For the text-containing cell, return its midpoint in (X, Y) coordinate format. 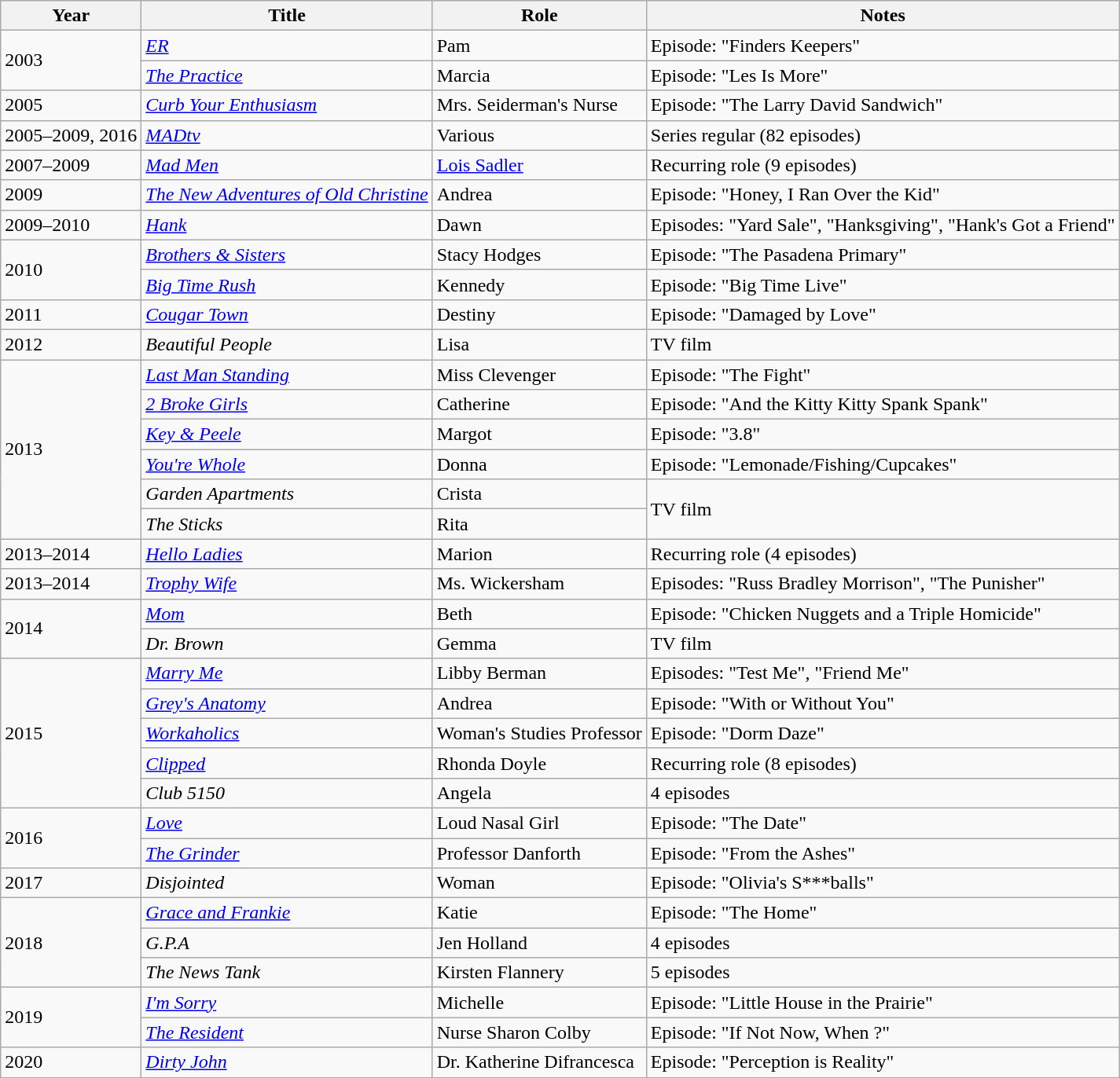
Hello Ladies (287, 554)
Dawn (539, 225)
Key & Peele (287, 434)
Episode: "If Not Now, When ?" (883, 1032)
Michelle (539, 1003)
You're Whole (287, 464)
Woman (539, 883)
The Grinder (287, 852)
Angela (539, 793)
Catherine (539, 405)
Donna (539, 464)
2014 (71, 629)
2015 (71, 733)
Various (539, 135)
2011 (71, 314)
Beautiful People (287, 344)
Recurring role (4 episodes) (883, 554)
Episode: "Damaged by Love" (883, 314)
Series regular (82 episodes) (883, 135)
Episode: "The Pasadena Primary" (883, 255)
Episodes: "Russ Bradley Morrison", "The Punisher" (883, 584)
Grey's Anatomy (287, 703)
Lisa (539, 344)
Pam (539, 46)
Miss Clevenger (539, 375)
Workaholics (287, 733)
Libby Berman (539, 673)
Rita (539, 524)
Clipped (287, 763)
Episode: "Perception is Reality" (883, 1062)
Dr. Brown (287, 643)
2005–2009, 2016 (71, 135)
Role (539, 16)
The News Tank (287, 973)
Dirty John (287, 1062)
Recurring role (9 episodes) (883, 165)
I'm Sorry (287, 1003)
2009 (71, 195)
Episode: "Big Time Live" (883, 284)
2010 (71, 269)
Ms. Wickersham (539, 584)
Love (287, 823)
Episode: "Little House in the Prairie" (883, 1003)
Rhonda Doyle (539, 763)
Club 5150 (287, 793)
Jen Holland (539, 943)
2020 (71, 1062)
The Resident (287, 1032)
Lois Sadler (539, 165)
Destiny (539, 314)
Episode: "The Larry David Sandwich" (883, 105)
Cougar Town (287, 314)
The New Adventures of Old Christine (287, 195)
2019 (71, 1017)
Trophy Wife (287, 584)
Kirsten Flannery (539, 973)
2018 (71, 943)
2012 (71, 344)
Mad Men (287, 165)
Brothers & Sisters (287, 255)
Episode: "Honey, I Ran Over the Kid" (883, 195)
Grace and Frankie (287, 913)
Year (71, 16)
Garden Apartments (287, 494)
Episode: "The Home" (883, 913)
Big Time Rush (287, 284)
2003 (71, 60)
Professor Danforth (539, 852)
The Practice (287, 75)
Episodes: "Test Me", "Friend Me" (883, 673)
Episode: "The Date" (883, 823)
Mrs. Seiderman's Nurse (539, 105)
5 episodes (883, 973)
Episode: "Dorm Daze" (883, 733)
Episode: "The Fight" (883, 375)
Curb Your Enthusiasm (287, 105)
Notes (883, 16)
Recurring role (8 episodes) (883, 763)
Beth (539, 614)
Episode: "3.8" (883, 434)
Title (287, 16)
Episodes: "Yard Sale", "Hanksgiving", "Hank's Got a Friend" (883, 225)
2 Broke Girls (287, 405)
ER (287, 46)
2005 (71, 105)
Last Man Standing (287, 375)
Loud Nasal Girl (539, 823)
2016 (71, 838)
Episode: "Olivia's S***balls" (883, 883)
Marry Me (287, 673)
2017 (71, 883)
2007–2009 (71, 165)
Gemma (539, 643)
The Sticks (287, 524)
Episode: "From the Ashes" (883, 852)
Episode: "And the Kitty Kitty Spank Spank" (883, 405)
Stacy Hodges (539, 255)
Episode: "Finders Keepers" (883, 46)
MADtv (287, 135)
Dr. Katherine Difrancesca (539, 1062)
Katie (539, 913)
Marion (539, 554)
Mom (287, 614)
Disjointed (287, 883)
Marcia (539, 75)
Kennedy (539, 284)
Margot (539, 434)
2013 (71, 449)
2009–2010 (71, 225)
Crista (539, 494)
Nurse Sharon Colby (539, 1032)
Woman's Studies Professor (539, 733)
Hank (287, 225)
Episode: "With or Without You" (883, 703)
Episode: "Lemonade/Fishing/Cupcakes" (883, 464)
G.P.A (287, 943)
Episode: "Chicken Nuggets and a Triple Homicide" (883, 614)
Episode: "Les Is More" (883, 75)
